Find where the given text appears and provide that cell's center as (x, y) coordinate. 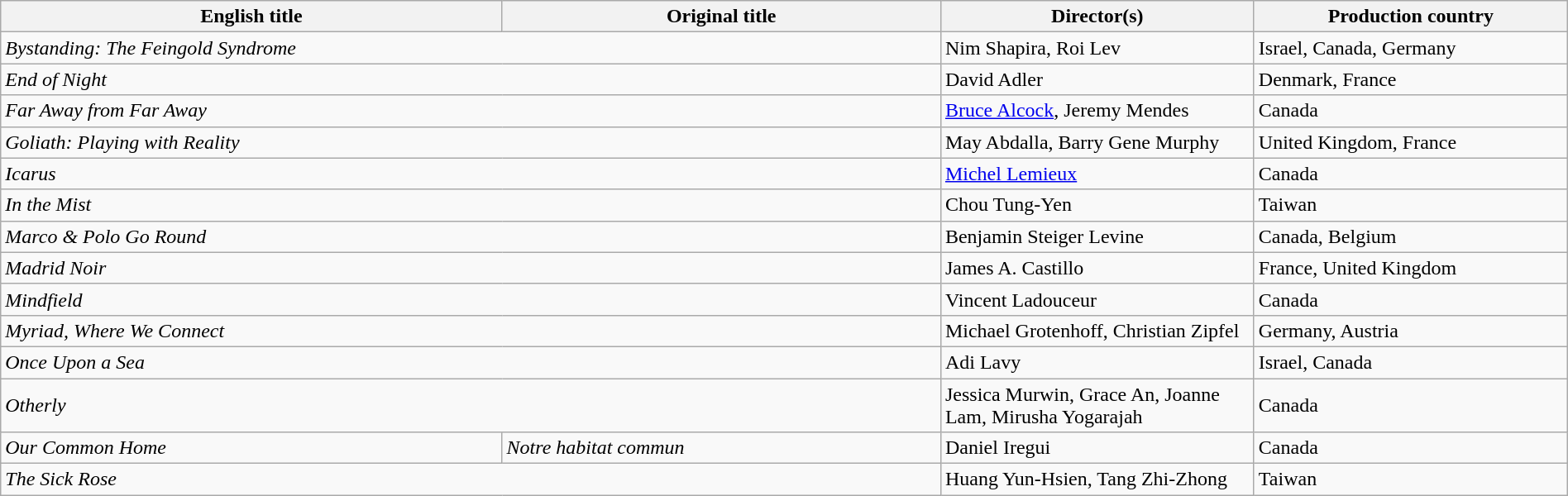
English title (251, 17)
May Abdalla, Barry Gene Murphy (1097, 142)
Chou Tung-Yen (1097, 205)
France, United Kingdom (1411, 268)
Benjamin Steiger Levine (1097, 236)
Madrid Noir (471, 268)
Goliath: Playing with Reality (471, 142)
Huang Yun-Hsien, Tang Zhi-Zhong (1097, 479)
Denmark, France (1411, 79)
End of Night (471, 79)
Production country (1411, 17)
Bruce Alcock, Jeremy Mendes (1097, 111)
Nim Shapira, Roi Lev (1097, 48)
Bystanding: The Feingold Syndrome (471, 48)
Canada, Belgium (1411, 236)
Our Common Home (251, 448)
Israel, Canada, Germany (1411, 48)
Once Upon a Sea (471, 362)
Israel, Canada (1411, 362)
Far Away from Far Away (471, 111)
Michael Grotenhoff, Christian Zipfel (1097, 331)
Mindfield (471, 299)
Michel Lemieux (1097, 174)
Director(s) (1097, 17)
Adi Lavy (1097, 362)
Original title (721, 17)
James A. Castillo (1097, 268)
Otherly (471, 405)
United Kingdom, France (1411, 142)
Jessica Murwin, Grace An, Joanne Lam, Mirusha Yogarajah (1097, 405)
David Adler (1097, 79)
Myriad, Where We Connect (471, 331)
Marco & Polo Go Round (471, 236)
Germany, Austria (1411, 331)
The Sick Rose (471, 479)
Notre habitat commun (721, 448)
Daniel Iregui (1097, 448)
Icarus (471, 174)
Vincent Ladouceur (1097, 299)
In the Mist (471, 205)
